Identify which cell holds the provided text, then report its [x, y] central coordinate. 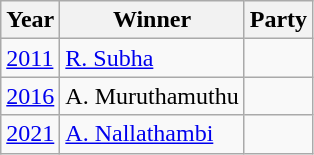
Year [30, 20]
2016 [30, 96]
A. Nallathambi [152, 134]
R. Subha [152, 58]
2011 [30, 58]
Party [278, 20]
2021 [30, 134]
Winner [152, 20]
A. Muruthamuthu [152, 96]
